Return (x, y) of the center of cell containing provided text 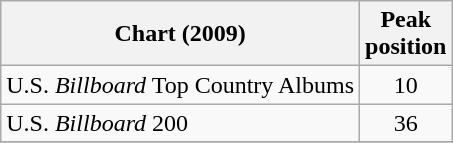
Peakposition (406, 34)
36 (406, 123)
U.S. Billboard Top Country Albums (180, 85)
U.S. Billboard 200 (180, 123)
10 (406, 85)
Chart (2009) (180, 34)
